Identify which cell holds the provided text, then report its (X, Y) central coordinate. 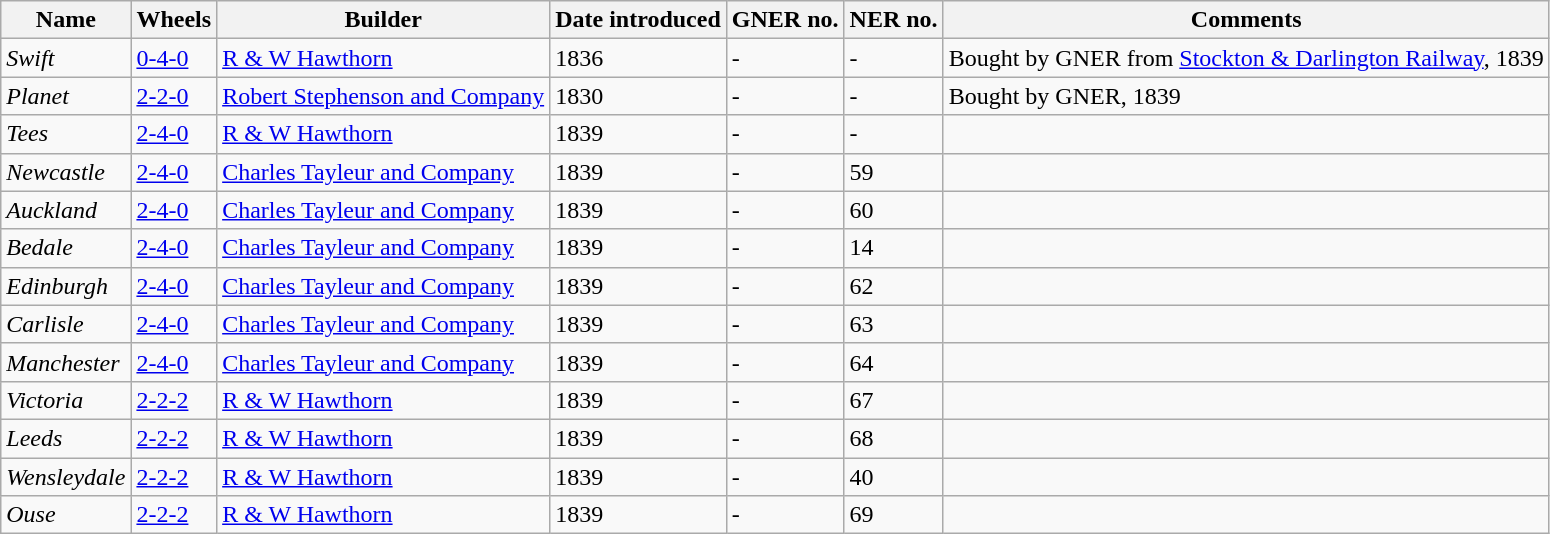
67 (894, 400)
Swift (66, 58)
59 (894, 172)
Bought by GNER, 1839 (1246, 96)
14 (894, 248)
GNER no. (785, 20)
63 (894, 324)
Carlisle (66, 324)
Tees (66, 134)
Robert Stephenson and Company (384, 96)
62 (894, 286)
NER no. (894, 20)
69 (894, 515)
Victoria (66, 400)
40 (894, 477)
Leeds (66, 438)
60 (894, 210)
Comments (1246, 20)
68 (894, 438)
Edinburgh (66, 286)
Name (66, 20)
Planet (66, 96)
64 (894, 362)
Ouse (66, 515)
Auckland (66, 210)
1836 (638, 58)
2-2-0 (174, 96)
1830 (638, 96)
Date introduced (638, 20)
Manchester (66, 362)
0-4-0 (174, 58)
Bought by GNER from Stockton & Darlington Railway, 1839 (1246, 58)
Wheels (174, 20)
Bedale (66, 248)
Wensleydale (66, 477)
Builder (384, 20)
Newcastle (66, 172)
